Extract the (x, y) coordinate from the center of the cell holding the provided text.  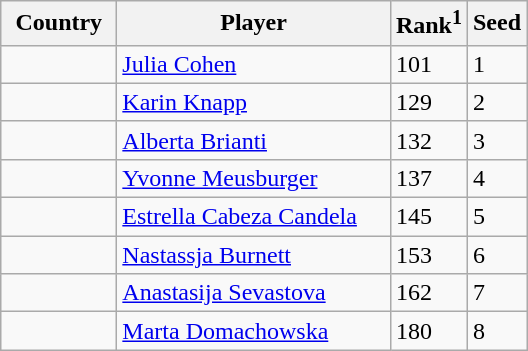
Marta Domachowska (254, 331)
Anastasija Sevastova (254, 293)
137 (428, 178)
Player (254, 24)
8 (496, 331)
2 (496, 102)
162 (428, 293)
5 (496, 217)
180 (428, 331)
Yvonne Meusburger (254, 178)
Seed (496, 24)
Julia Cohen (254, 64)
145 (428, 217)
7 (496, 293)
Alberta Brianti (254, 140)
Nastassja Burnett (254, 255)
101 (428, 64)
Country (59, 24)
4 (496, 178)
Rank1 (428, 24)
Estrella Cabeza Candela (254, 217)
6 (496, 255)
132 (428, 140)
1 (496, 64)
129 (428, 102)
153 (428, 255)
3 (496, 140)
Karin Knapp (254, 102)
